Detect which cell encompasses the target text, then output its [X, Y] center coordinate. 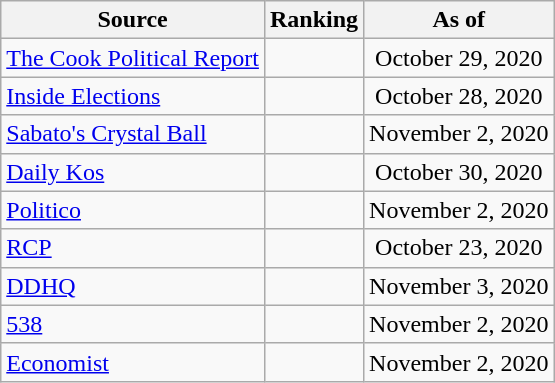
Source [133, 20]
Ranking [314, 20]
October 30, 2020 [459, 172]
RCP [133, 248]
As of [459, 20]
DDHQ [133, 286]
Sabato's Crystal Ball [133, 134]
Daily Kos [133, 172]
The Cook Political Report [133, 58]
October 29, 2020 [459, 58]
November 3, 2020 [459, 286]
Politico [133, 210]
538 [133, 324]
October 23, 2020 [459, 248]
October 28, 2020 [459, 96]
Economist [133, 362]
Inside Elections [133, 96]
